Extract the [X, Y] coordinate from the center of the cell holding the provided text.  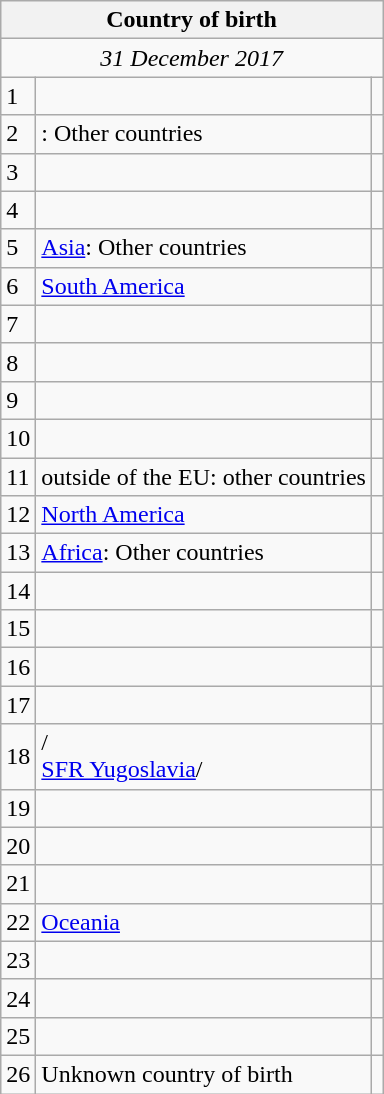
Oceania [204, 922]
20 [18, 846]
outside of the EU: other countries [204, 477]
13 [18, 553]
18 [18, 756]
North America [204, 515]
24 [18, 998]
3 [18, 172]
Asia: Other countries [204, 248]
5 [18, 248]
8 [18, 362]
Country of birth [192, 20]
7 [18, 324]
6 [18, 286]
17 [18, 705]
12 [18, 515]
22 [18, 922]
10 [18, 438]
31 December 2017 [192, 58]
15 [18, 629]
26 [18, 1074]
1 [18, 96]
21 [18, 884]
: Other countries [204, 134]
23 [18, 960]
South America [204, 286]
16 [18, 667]
Africa: Other countries [204, 553]
11 [18, 477]
25 [18, 1036]
Unknown country of birth [204, 1074]
2 [18, 134]
19 [18, 808]
4 [18, 210]
9 [18, 400]
/SFR Yugoslavia/ [204, 756]
14 [18, 591]
